Identify which cell holds the provided text, then report its [X, Y] central coordinate. 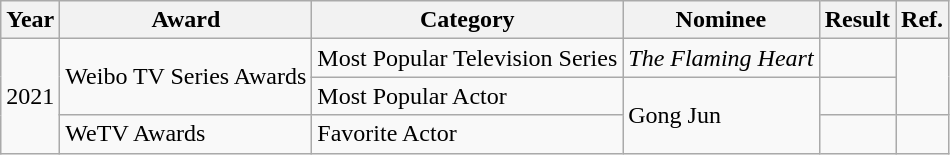
Result [857, 20]
Nominee [721, 20]
Favorite Actor [468, 134]
Category [468, 20]
WeTV Awards [186, 134]
Year [30, 20]
Weibo TV Series Awards [186, 77]
Most Popular Television Series [468, 58]
Award [186, 20]
2021 [30, 96]
Most Popular Actor [468, 96]
The Flaming Heart [721, 58]
Ref. [922, 20]
Gong Jun [721, 115]
